Return the (x, y) coordinate for the center point of the cell that contains the specified text.  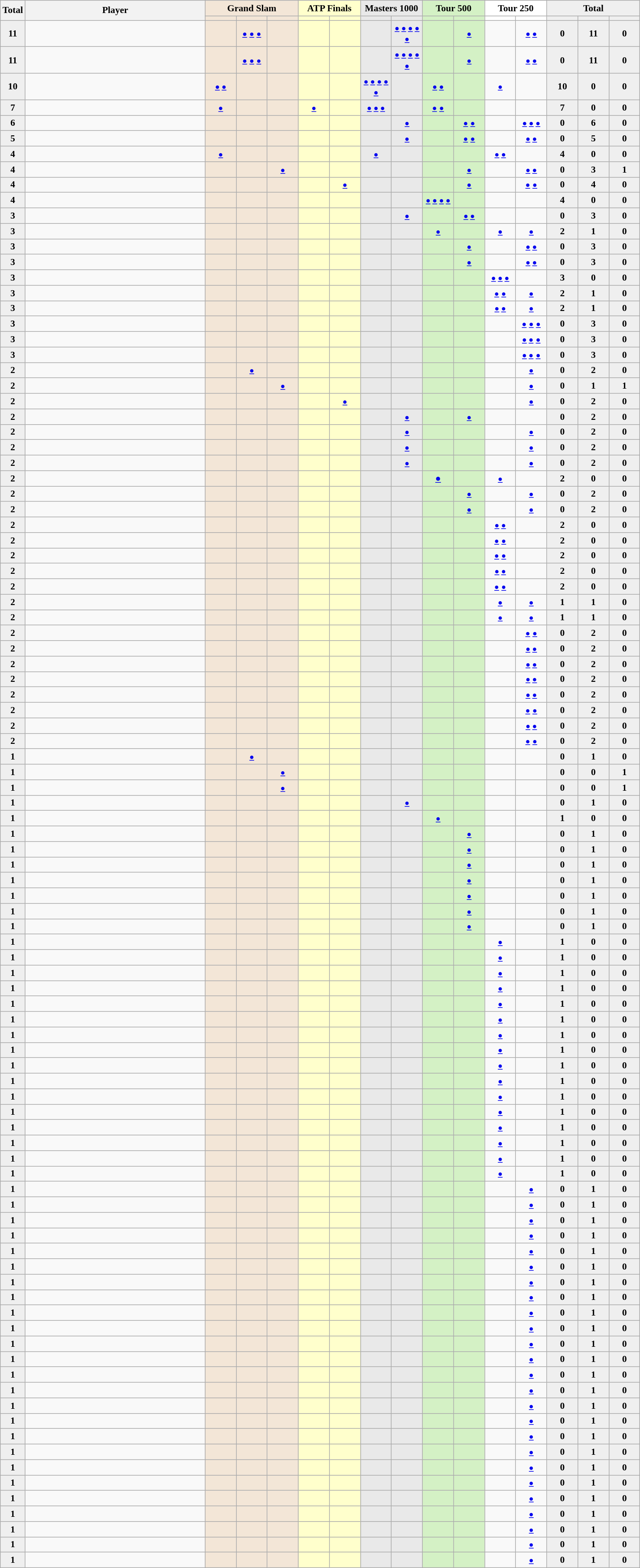
Player (115, 10)
ATP Finals (330, 8)
● ● ● ● (438, 200)
Masters 1000 (391, 8)
Grand Slam (251, 8)
Tour 500 (454, 8)
Tour 250 (516, 8)
